Identify which cell holds the provided text, then report its [X, Y] central coordinate. 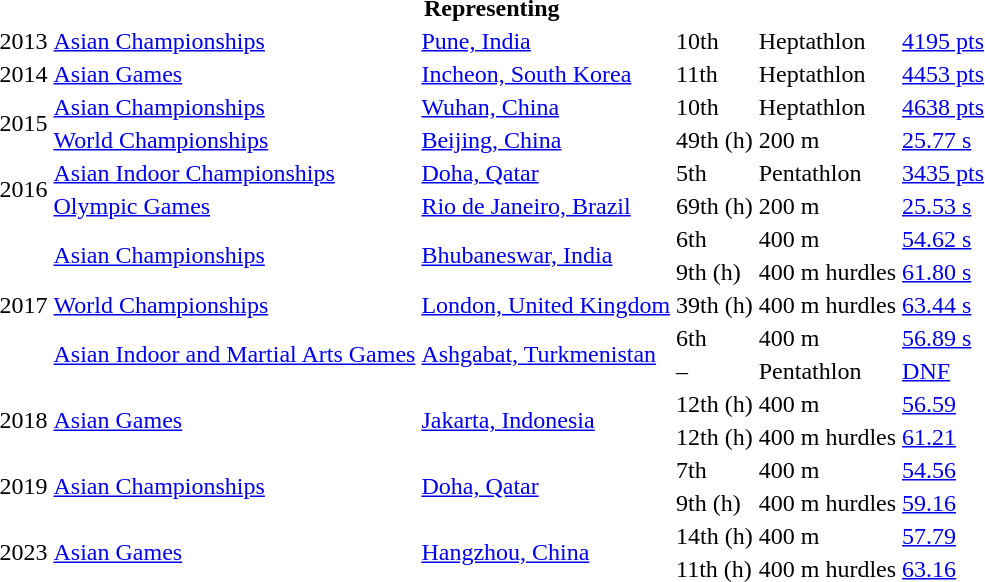
Asian Indoor Championships [234, 173]
Wuhan, China [546, 107]
5th [715, 173]
7th [715, 470]
39th (h) [715, 305]
London, United Kingdom [546, 305]
49th (h) [715, 140]
Bhubaneswar, India [546, 256]
11th [715, 74]
Rio de Janeiro, Brazil [546, 206]
69th (h) [715, 206]
Jakarta, Indonesia [546, 420]
Pune, India [546, 41]
Asian Indoor and Martial Arts Games [234, 354]
Beijing, China [546, 140]
Olympic Games [234, 206]
Ashgabat, Turkmenistan [546, 354]
Incheon, South Korea [546, 74]
14th (h) [715, 536]
– [715, 371]
